From the cell containing the given text, extract its center point as (X, Y) coordinate. 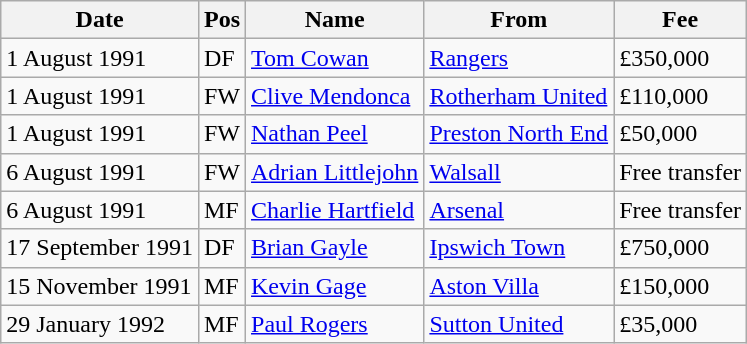
Rangers (519, 58)
Charlie Hartfield (335, 210)
Clive Mendonca (335, 96)
Ipswich Town (519, 248)
£50,000 (680, 134)
Fee (680, 20)
15 November 1991 (100, 286)
Pos (222, 20)
£150,000 (680, 286)
£110,000 (680, 96)
Sutton United (519, 324)
From (519, 20)
Kevin Gage (335, 286)
Walsall (519, 172)
Nathan Peel (335, 134)
£750,000 (680, 248)
Aston Villa (519, 286)
Date (100, 20)
Rotherham United (519, 96)
Name (335, 20)
17 September 1991 (100, 248)
Brian Gayle (335, 248)
Arsenal (519, 210)
£350,000 (680, 58)
Preston North End (519, 134)
£35,000 (680, 324)
Adrian Littlejohn (335, 172)
Tom Cowan (335, 58)
Paul Rogers (335, 324)
29 January 1992 (100, 324)
